For the text-containing cell, return its midpoint in [x, y] coordinate format. 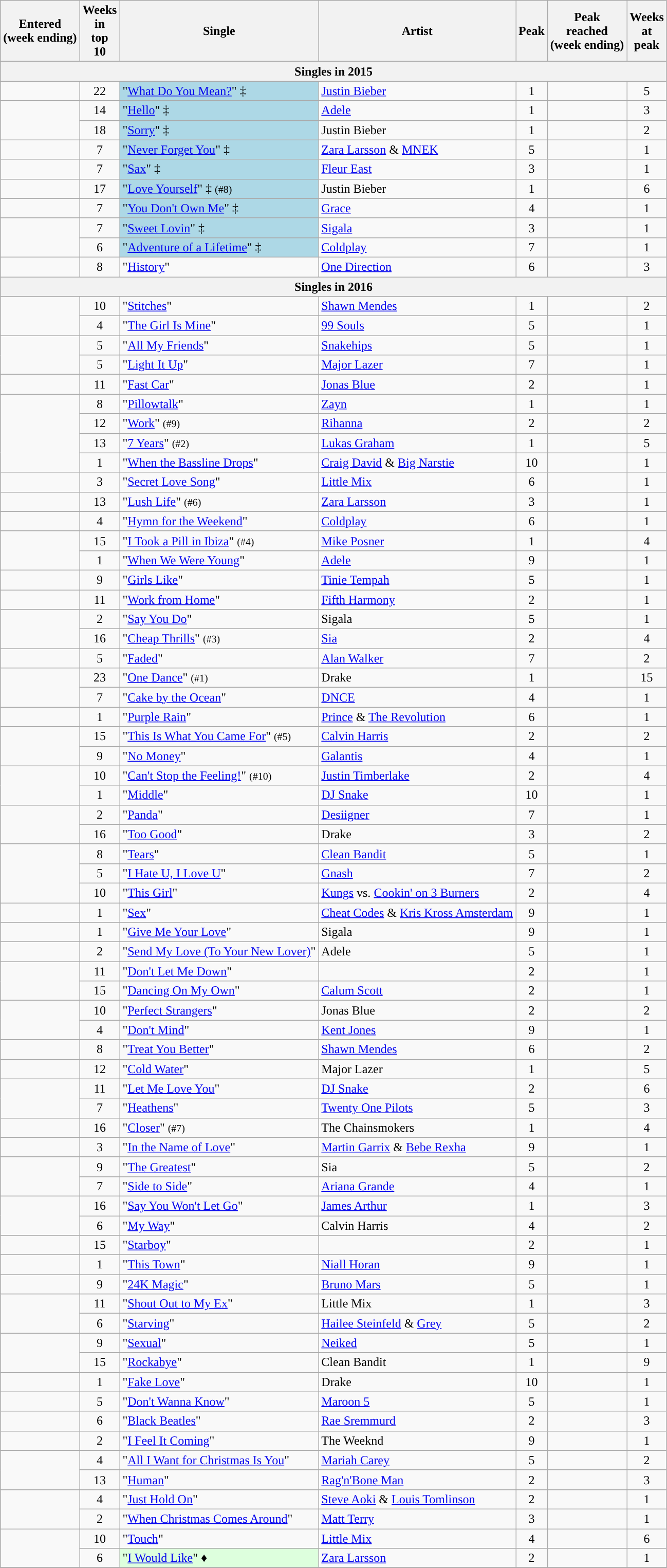
Calum Scott [417, 991]
"This Is What You Came For" (#5) [219, 736]
"Work from Home" [219, 600]
"Faded" [219, 658]
Artist [417, 31]
Steve Aoki & Louis Tomlinson [417, 1499]
"7 Years" (#2) [219, 443]
"I Took a Pill in Ibiza" (#4) [219, 541]
Fifth Harmony [417, 600]
"I Would Like" ♦ [219, 1558]
"Shout Out to My Ex" [219, 1304]
22 [100, 91]
"Secret Love Song" [219, 482]
"The Girl Is Mine" [219, 326]
Grace [417, 208]
"Too Good" [219, 834]
"Say You Won't Let Go" [219, 1206]
Kungs vs. Cookin' on 3 Burners [417, 893]
Justin Timberlake [417, 776]
The Chainsmokers [417, 1128]
"History" [219, 267]
"This Girl" [219, 893]
"Say You Do" [219, 619]
Peakreached (week ending) [587, 31]
"Don't Let Me Down" [219, 971]
"Middle" [219, 795]
"Sorry" ‡ [219, 130]
Ariana Grande [417, 1186]
"Don't Mind" [219, 1030]
Martin Garrix & Bebe Rexha [417, 1147]
Rag'n'Bone Man [417, 1480]
"Human" [219, 1480]
One Direction [417, 267]
"Treat You Better" [219, 1049]
"When Christmas Comes Around" [219, 1519]
"Purple Rain" [219, 717]
"Cheap Thrills" (#3) [219, 639]
"Closer" (#7) [219, 1128]
"You Don't Own Me" ‡ [219, 208]
"The Greatest" [219, 1167]
"When We Were Young" [219, 560]
"What Do You Mean?" ‡ [219, 91]
Zara Larsson & MNEK [417, 150]
Singles in 2015 [334, 71]
"Tears" [219, 854]
"24K Magic" [219, 1284]
"My Way" [219, 1226]
"Give Me Your Love" [219, 932]
"One Dance" (#1) [219, 678]
Niall Horan [417, 1265]
"Girls Like" [219, 580]
"Hello" ‡ [219, 110]
"Sax" ‡ [219, 169]
"I Hate U, I Love U" [219, 873]
Gnash [417, 873]
"Cake by the Ocean" [219, 697]
"Adventure of a Lifetime" ‡ [219, 247]
"All My Friends" [219, 345]
"Can't Stop the Feeling!" (#10) [219, 776]
James Arthur [417, 1206]
Hailee Steinfeld & Grey [417, 1323]
"In the Name of Love" [219, 1147]
Weeksatpeak [647, 31]
Snakehips [417, 345]
99 Souls [417, 326]
"Side to Side" [219, 1186]
Neiked [417, 1343]
18 [100, 130]
"Pillowtalk" [219, 404]
"Send My Love (To Your New Lover)" [219, 952]
DNCE [417, 697]
Peak [532, 31]
"No Money" [219, 756]
Fleur East [417, 169]
"Perfect Strangers" [219, 1010]
"Cold Water" [219, 1069]
"Lush Life" (#6) [219, 502]
Rihanna [417, 423]
"Fake Love" [219, 1382]
Kent Jones [417, 1030]
Twenty One Pilots [417, 1108]
Single [219, 31]
Rae Sremmurd [417, 1421]
"Light It Up" [219, 365]
"Touch" [219, 1538]
The Weeknd [417, 1441]
14 [100, 110]
"Rockabye" [219, 1362]
Singles in 2016 [334, 286]
Entered (week ending) [40, 31]
Cheat Codes & Kris Kross Amsterdam [417, 912]
"Never Forget You" ‡ [219, 150]
Matt Terry [417, 1519]
23 [100, 678]
"When the Bassline Drops" [219, 463]
"This Town" [219, 1265]
"Starboy" [219, 1245]
"Sweet Lovin" ‡ [219, 228]
"Hymn for the Weekend" [219, 521]
"Let Me Love You" [219, 1089]
"Don't Wanna Know" [219, 1401]
Desiigner [417, 815]
Galantis [417, 756]
"All I Want for Christmas Is You" [219, 1460]
"Fast Car" [219, 384]
"Dancing On My Own" [219, 991]
Mike Posner [417, 541]
Craig David & Big Narstie [417, 463]
"Stitches" [219, 306]
"Panda" [219, 815]
Lukas Graham [417, 443]
"Love Yourself" ‡ (#8) [219, 189]
Prince & The Revolution [417, 717]
Alan Walker [417, 658]
Tinie Tempah [417, 580]
"Heathens" [219, 1108]
17 [100, 189]
"Just Hold On" [219, 1499]
Zayn [417, 404]
"Work" (#9) [219, 423]
"Sex" [219, 912]
"Sexual" [219, 1343]
"I Feel It Coming" [219, 1441]
Maroon 5 [417, 1401]
"Starving" [219, 1323]
Mariah Carey [417, 1460]
"Black Beatles" [219, 1421]
Weeksintop10 [100, 31]
Bruno Mars [417, 1284]
